Return [x, y] of the center of cell containing provided text 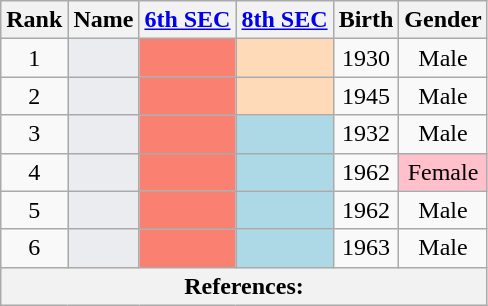
8th SEC [284, 20]
1 [34, 58]
Birth [366, 20]
Rank [34, 20]
3 [34, 134]
References: [244, 286]
Name [104, 20]
1963 [366, 248]
1930 [366, 58]
5 [34, 210]
6th SEC [188, 20]
Female [443, 172]
1945 [366, 96]
4 [34, 172]
1932 [366, 134]
6 [34, 248]
2 [34, 96]
Gender [443, 20]
